Detect which cell encompasses the target text, then output its (X, Y) center coordinate. 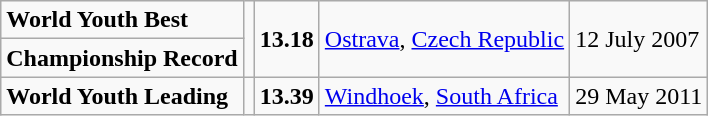
29 May 2011 (639, 96)
Windhoek, South Africa (444, 96)
Ostrava, Czech Republic (444, 39)
12 July 2007 (639, 39)
13.18 (286, 39)
Championship Record (122, 58)
13.39 (286, 96)
World Youth Best (122, 20)
World Youth Leading (122, 96)
